Return (X, Y) of the center of cell containing provided text 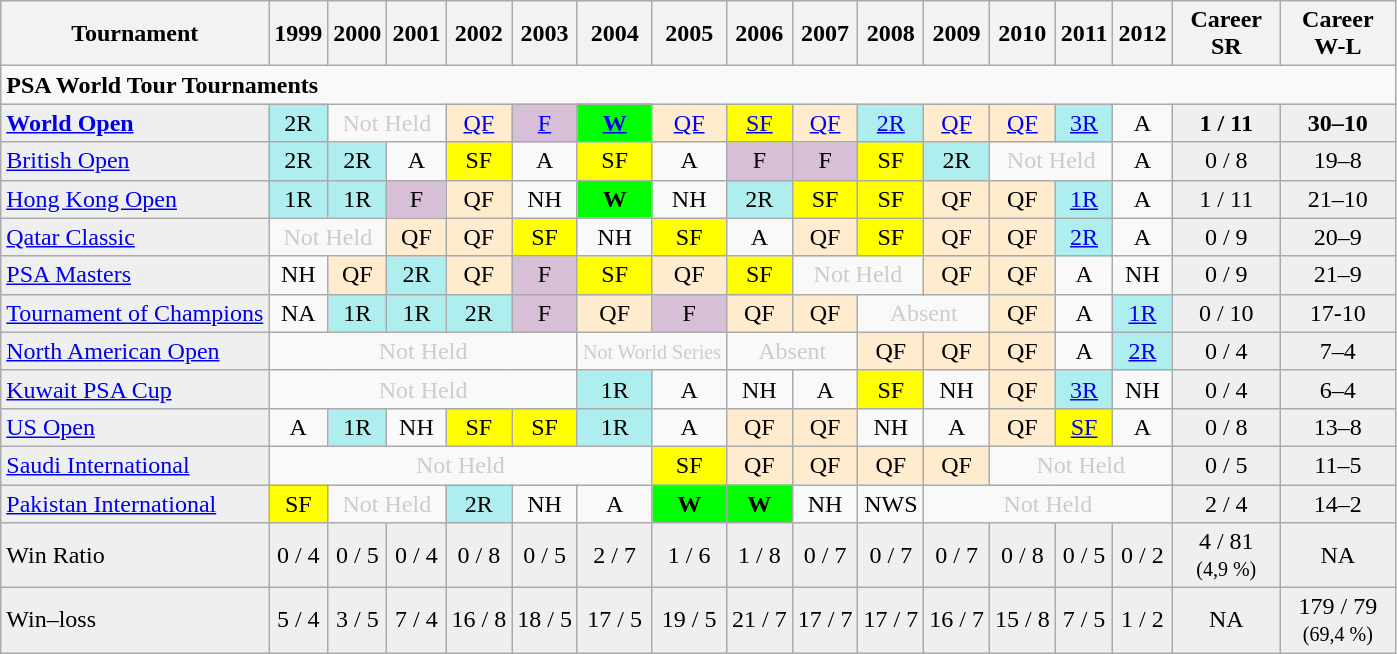
Pakistan International (135, 503)
2000 (358, 34)
7 / 4 (416, 620)
6–4 (1338, 389)
0 / 10 (1226, 313)
Career SR (1226, 34)
13–8 (1338, 427)
Win–loss (135, 620)
2012 (1142, 34)
30–10 (1338, 123)
2006 (759, 34)
1 / 6 (690, 556)
World Open (135, 123)
16 / 7 (957, 620)
20–9 (1338, 237)
Kuwait PSA Cup (135, 389)
7–4 (1338, 351)
2 / 7 (614, 556)
2010 (1022, 34)
16 / 8 (479, 620)
14–2 (1338, 503)
21–9 (1338, 275)
2011 (1084, 34)
179 / 79(69,4 %) (1338, 620)
Hong Kong Open (135, 199)
4 / 81(4,9 %) (1226, 556)
Saudi International (135, 465)
US Open (135, 427)
NWS (891, 503)
Tournament of Champions (135, 313)
Tournament (135, 34)
2008 (891, 34)
PSA World Tour Tournaments (698, 85)
18 / 5 (545, 620)
19–8 (1338, 161)
3 / 5 (358, 620)
Career W-L (1338, 34)
2005 (690, 34)
Win Ratio (135, 556)
2002 (479, 34)
Qatar Classic (135, 237)
11–5 (1338, 465)
2004 (614, 34)
PSA Masters (135, 275)
2009 (957, 34)
1 / 2 (1142, 620)
21 / 7 (759, 620)
21–10 (1338, 199)
5 / 4 (298, 620)
15 / 8 (1022, 620)
7 / 5 (1084, 620)
2001 (416, 34)
2 / 4 (1226, 503)
2003 (545, 34)
17 / 5 (614, 620)
Not World Series (652, 351)
2007 (825, 34)
0 / 2 (1142, 556)
1999 (298, 34)
British Open (135, 161)
1 / 8 (759, 556)
17-10 (1338, 313)
19 / 5 (690, 620)
North American Open (135, 351)
